For the text-containing cell, return its midpoint in [X, Y] coordinate format. 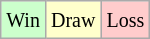
Loss [126, 20]
Draw [72, 20]
Win [24, 20]
